Determine the (x, y) coordinate at the center of the cell enclosing the given text.  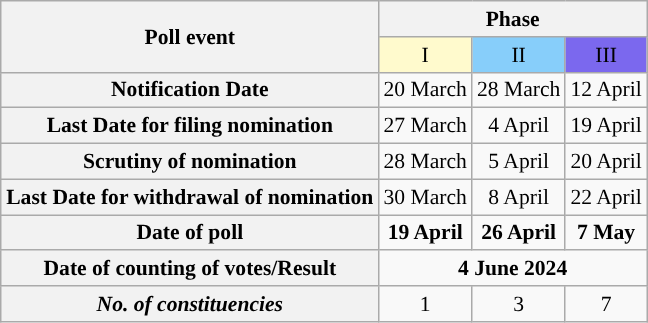
30 March (424, 197)
Date of counting of votes/Result (190, 268)
27 March (424, 126)
Poll event (190, 36)
Phase (512, 19)
III (606, 54)
5 April (518, 161)
20 March (424, 90)
1 (424, 304)
26 April (518, 232)
Last Date for withdrawal of nomination (190, 197)
7 May (606, 232)
4 April (518, 126)
22 April (606, 197)
8 April (518, 197)
4 June 2024 (512, 268)
20 April (606, 161)
12 April (606, 90)
II (518, 54)
No. of constituencies (190, 304)
Scrutiny of nomination (190, 161)
Last Date for filing nomination (190, 126)
Notification Date (190, 90)
Date of poll (190, 232)
7 (606, 304)
3 (518, 304)
I (424, 54)
